Output the (X, Y) coordinate of the center of the cell containing the given text.  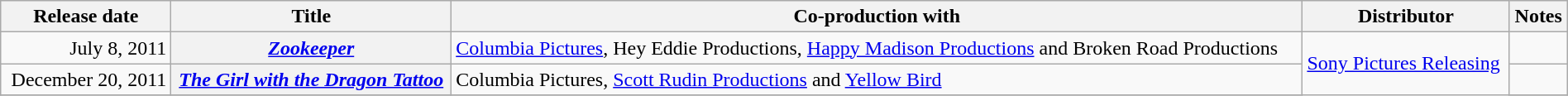
Co-production with (877, 17)
Columbia Pictures, Scott Rudin Productions and Yellow Bird (877, 79)
Release date (86, 17)
Notes (1538, 17)
July 8, 2011 (86, 48)
Columbia Pictures, Hey Eddie Productions, Happy Madison Productions and Broken Road Productions (877, 48)
Title (311, 17)
December 20, 2011 (86, 79)
Sony Pictures Releasing (1406, 64)
Zookeeper (311, 48)
The Girl with the Dragon Tattoo (311, 79)
Distributor (1406, 17)
